Detect which cell encompasses the target text, then output its [X, Y] center coordinate. 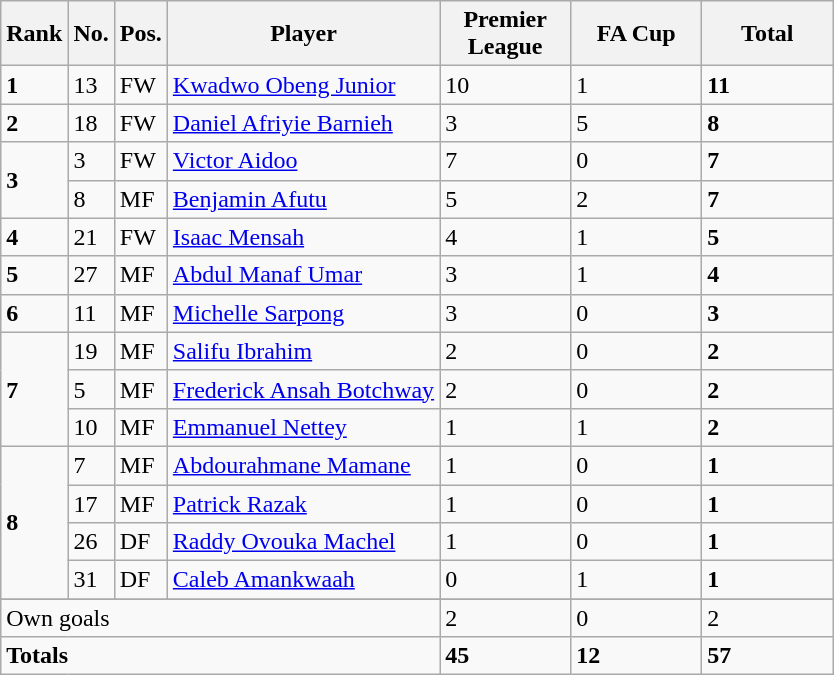
Premier League [506, 34]
Kwadwo Obeng Junior [303, 85]
Pos. [140, 34]
Daniel Afriyie Barnieh [303, 123]
Isaac Mensah [303, 237]
19 [91, 351]
Frederick Ansah Botchway [303, 389]
13 [91, 85]
17 [91, 503]
6 [34, 313]
27 [91, 275]
45 [506, 656]
57 [768, 656]
Abdourahmane Mamane [303, 465]
18 [91, 123]
31 [91, 580]
Caleb Amankwaah [303, 580]
Victor Aidoo [303, 161]
21 [91, 237]
Patrick Razak [303, 503]
26 [91, 542]
Emmanuel Nettey [303, 427]
Michelle Sarpong [303, 313]
FA Cup [636, 34]
12 [636, 656]
Player [303, 34]
Abdul Manaf Umar [303, 275]
Total [768, 34]
Rank [34, 34]
Raddy Ovouka Machel [303, 542]
Benjamin Afutu [303, 199]
Totals [220, 656]
Own goals [220, 618]
Salifu Ibrahim [303, 351]
No. [91, 34]
